Capture the cell that displays the provided text and extract its [x, y] central coordinate. 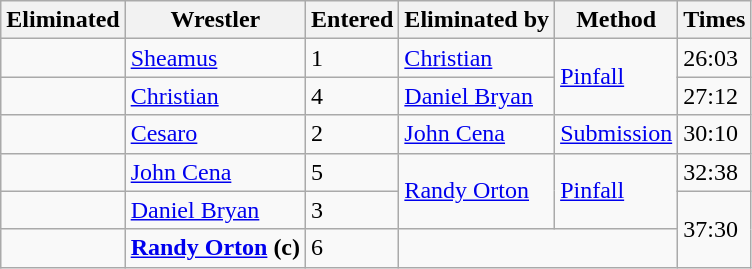
37:30 [714, 229]
4 [352, 96]
Entered [352, 20]
Randy Orton [477, 191]
6 [352, 248]
Sheamus [215, 58]
26:03 [714, 58]
Method [616, 20]
27:12 [714, 96]
Wrestler [215, 20]
3 [352, 210]
Submission [616, 134]
5 [352, 172]
Eliminated by [477, 20]
2 [352, 134]
32:38 [714, 172]
Randy Orton (c) [215, 248]
30:10 [714, 134]
1 [352, 58]
Times [714, 20]
Cesaro [215, 134]
Eliminated [63, 20]
